Output the [x, y] coordinate of the center of the cell containing the given text.  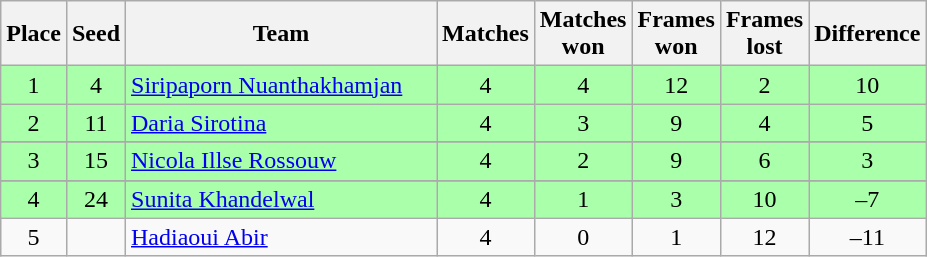
11 [96, 123]
Place [34, 34]
Hadiaoui Abir [282, 237]
15 [96, 161]
Nicola Illse Rossouw [282, 161]
Matches [486, 34]
0 [583, 237]
Team [282, 34]
Frames lost [764, 34]
Frames won [676, 34]
Daria Sirotina [282, 123]
Sunita Khandelwal [282, 199]
Matches won [583, 34]
Difference [868, 34]
–7 [868, 199]
Seed [96, 34]
–11 [868, 237]
Siripaporn Nuanthakhamjan [282, 85]
24 [96, 199]
6 [764, 161]
